For the text-containing cell, return its midpoint in (X, Y) coordinate format. 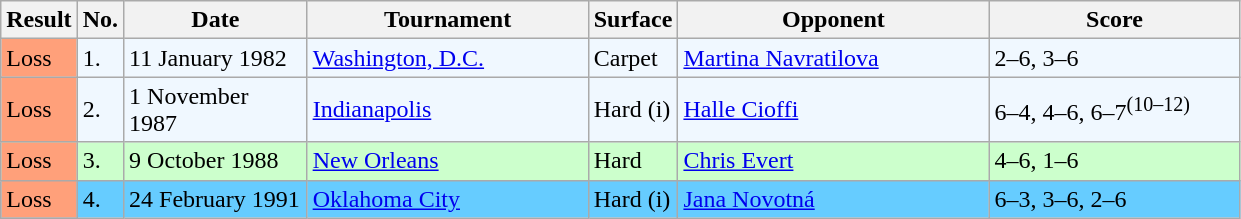
Jana Novotná (834, 199)
Oklahoma City (448, 199)
Surface (633, 20)
11 January 1982 (216, 58)
Date (216, 20)
4–6, 1–6 (1114, 161)
Opponent (834, 20)
4. (100, 199)
Martina Navratilova (834, 58)
1 November 1987 (216, 110)
Washington, D.C. (448, 58)
Score (1114, 20)
Halle Cioffi (834, 110)
New Orleans (448, 161)
No. (100, 20)
Chris Evert (834, 161)
9 October 1988 (216, 161)
2–6, 3–6 (1114, 58)
Indianapolis (448, 110)
6–4, 4–6, 6–7(10–12) (1114, 110)
Tournament (448, 20)
2. (100, 110)
Carpet (633, 58)
3. (100, 161)
24 February 1991 (216, 199)
Result (39, 20)
6–3, 3–6, 2–6 (1114, 199)
1. (100, 58)
Hard (633, 161)
